Capture the cell that displays the provided text and extract its [x, y] central coordinate. 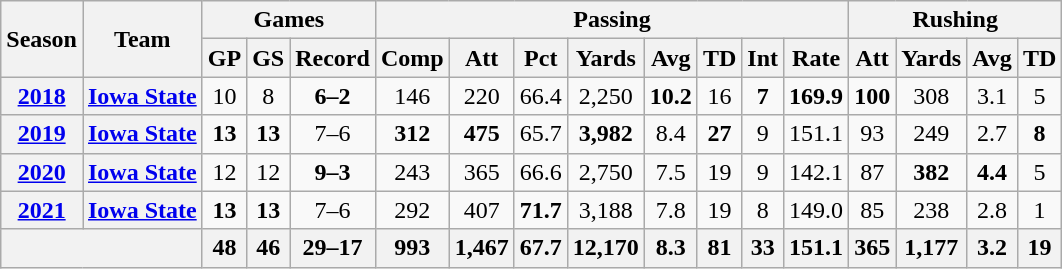
10 [224, 96]
71.7 [540, 210]
10.2 [670, 96]
Season [42, 39]
149.0 [816, 210]
100 [872, 96]
407 [482, 210]
Comp [412, 58]
2020 [42, 172]
8.4 [670, 134]
2,250 [606, 96]
1 [1039, 210]
Games [288, 20]
93 [872, 134]
Rushing [956, 20]
29–17 [333, 248]
1,177 [932, 248]
2021 [42, 210]
66.6 [540, 172]
7 [763, 96]
2,750 [606, 172]
33 [763, 248]
12,170 [606, 248]
85 [872, 210]
475 [482, 134]
2018 [42, 96]
238 [932, 210]
27 [719, 134]
Team [142, 39]
65.7 [540, 134]
243 [412, 172]
993 [412, 248]
9–3 [333, 172]
146 [412, 96]
312 [412, 134]
220 [482, 96]
Record [333, 58]
Passing [612, 20]
81 [719, 248]
3,982 [606, 134]
8.3 [670, 248]
67.7 [540, 248]
16 [719, 96]
Rate [816, 58]
4.4 [992, 172]
3.1 [992, 96]
7.8 [670, 210]
2019 [42, 134]
3.2 [992, 248]
66.4 [540, 96]
46 [268, 248]
2.8 [992, 210]
308 [932, 96]
GP [224, 58]
292 [412, 210]
382 [932, 172]
7.5 [670, 172]
1,467 [482, 248]
3,188 [606, 210]
6–2 [333, 96]
249 [932, 134]
48 [224, 248]
GS [268, 58]
Pct [540, 58]
169.9 [816, 96]
Int [763, 58]
142.1 [816, 172]
87 [872, 172]
2.7 [992, 134]
